Capture the cell that displays the provided text and extract its (x, y) central coordinate. 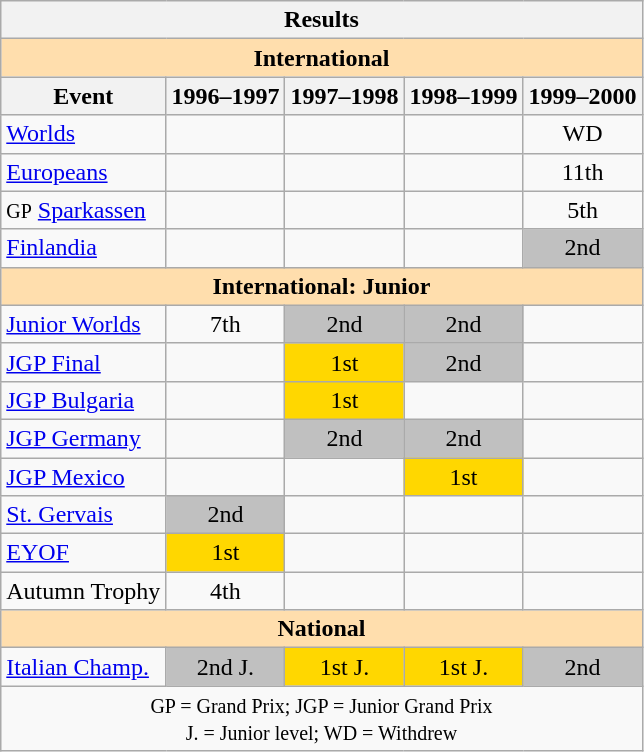
Finlandia (84, 248)
JGP Germany (84, 438)
11th (582, 172)
1997–1998 (344, 96)
4th (226, 591)
JGP Bulgaria (84, 400)
Italian Champ. (84, 667)
EYOF (84, 553)
1999–2000 (582, 96)
St. Gervais (84, 515)
GP Sparkassen (84, 210)
1998–1999 (464, 96)
Europeans (84, 172)
GP = Grand Prix; JGP = Junior Grand Prix J. = Junior level; WD = Withdrew (322, 718)
1996–1997 (226, 96)
WD (582, 134)
JGP Mexico (84, 477)
Results (322, 20)
7th (226, 324)
Worlds (84, 134)
International (322, 58)
Autumn Trophy (84, 591)
JGP Final (84, 362)
International: Junior (322, 286)
2nd J. (226, 667)
National (322, 629)
Junior Worlds (84, 324)
5th (582, 210)
Event (84, 96)
